Extract the [X, Y] coordinate from the center of the cell holding the provided text.  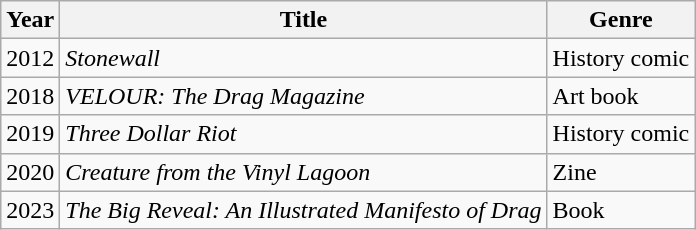
Title [304, 20]
2020 [30, 172]
Three Dollar Riot [304, 134]
2019 [30, 134]
Zine [621, 172]
VELOUR: The Drag Magazine [304, 96]
The Big Reveal: An Illustrated Manifesto of Drag [304, 210]
Art book [621, 96]
2018 [30, 96]
2012 [30, 58]
Genre [621, 20]
Year [30, 20]
Book [621, 210]
2023 [30, 210]
Creature from the Vinyl Lagoon [304, 172]
Stonewall [304, 58]
